Output the (x, y) coordinate of the center of the cell containing the given text.  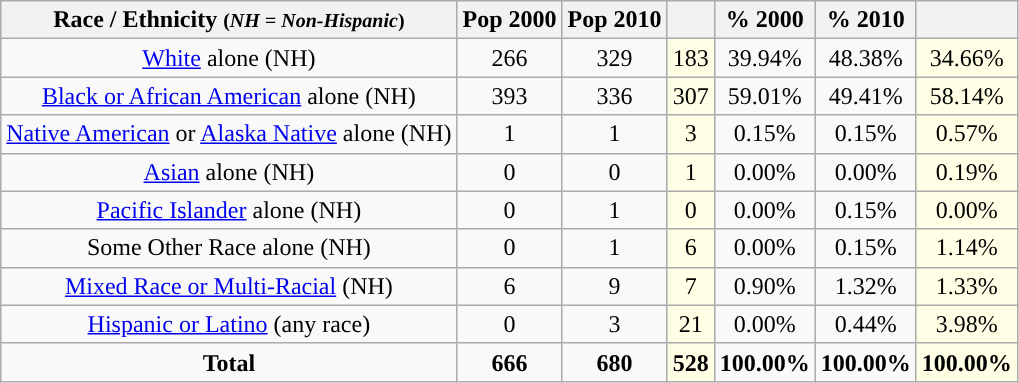
39.94% (764, 58)
Mixed Race or Multi-Racial (NH) (229, 286)
Total (229, 362)
183 (690, 58)
666 (510, 362)
Some Other Race alone (NH) (229, 248)
Race / Ethnicity (NH = Non-Hispanic) (229, 20)
48.38% (866, 58)
336 (614, 96)
21 (690, 324)
49.41% (866, 96)
Black or African American alone (NH) (229, 96)
0.57% (966, 134)
1.14% (966, 248)
% 2000 (764, 20)
9 (614, 286)
White alone (NH) (229, 58)
Pop 2010 (614, 20)
1.33% (966, 286)
Hispanic or Latino (any race) (229, 324)
528 (690, 362)
329 (614, 58)
Native American or Alaska Native alone (NH) (229, 134)
307 (690, 96)
393 (510, 96)
0.44% (866, 324)
Pop 2000 (510, 20)
59.01% (764, 96)
0.19% (966, 172)
266 (510, 58)
680 (614, 362)
0.90% (764, 286)
Pacific Islander alone (NH) (229, 210)
58.14% (966, 96)
3.98% (966, 324)
Asian alone (NH) (229, 172)
1.32% (866, 286)
34.66% (966, 58)
7 (690, 286)
% 2010 (866, 20)
